For the text-containing cell, return its midpoint in [X, Y] coordinate format. 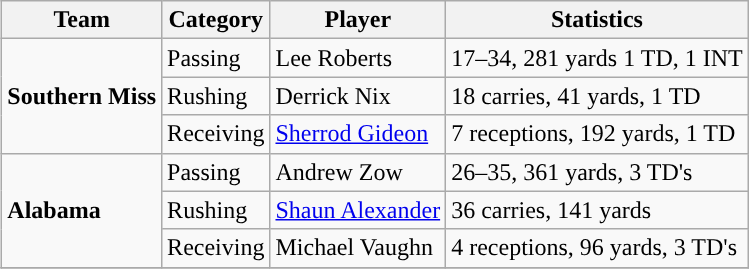
Michael Vaughn [358, 248]
Team [82, 20]
4 receptions, 96 yards, 3 TD's [598, 248]
Alabama [82, 210]
18 carries, 41 yards, 1 TD [598, 96]
17–34, 281 yards 1 TD, 1 INT [598, 58]
Southern Miss [82, 96]
Lee Roberts [358, 58]
Statistics [598, 20]
7 receptions, 192 yards, 1 TD [598, 134]
Category [216, 20]
Derrick Nix [358, 96]
36 carries, 141 yards [598, 210]
Player [358, 20]
26–35, 361 yards, 3 TD's [598, 172]
Andrew Zow [358, 172]
Shaun Alexander [358, 210]
Sherrod Gideon [358, 134]
